Scan for the cell matching the given text and deliver its (x, y) coordinate at center. 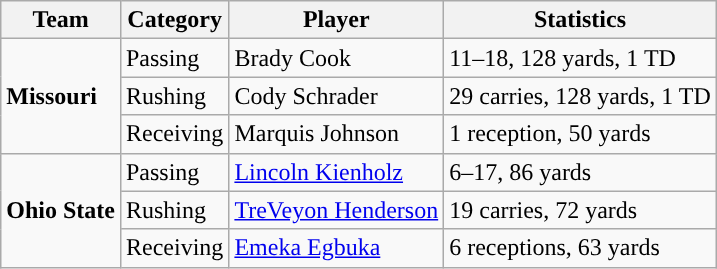
6 receptions, 63 yards (580, 248)
Cody Schrader (336, 96)
Ohio State (61, 210)
Missouri (61, 96)
29 carries, 128 yards, 1 TD (580, 96)
1 reception, 50 yards (580, 134)
Team (61, 20)
Emeka Egbuka (336, 248)
11–18, 128 yards, 1 TD (580, 58)
Marquis Johnson (336, 134)
Category (174, 20)
Lincoln Kienholz (336, 172)
Brady Cook (336, 58)
Statistics (580, 20)
19 carries, 72 yards (580, 210)
Player (336, 20)
6–17, 86 yards (580, 172)
TreVeyon Henderson (336, 210)
